Output the [X, Y] coordinate of the center of the cell containing the given text.  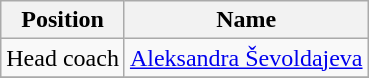
Head coach [63, 58]
Name [246, 20]
Aleksandra Ševoldajeva [246, 58]
Position [63, 20]
